Pinpoint the cell where the given text exists, returning its [X, Y] midpoint coordinate. 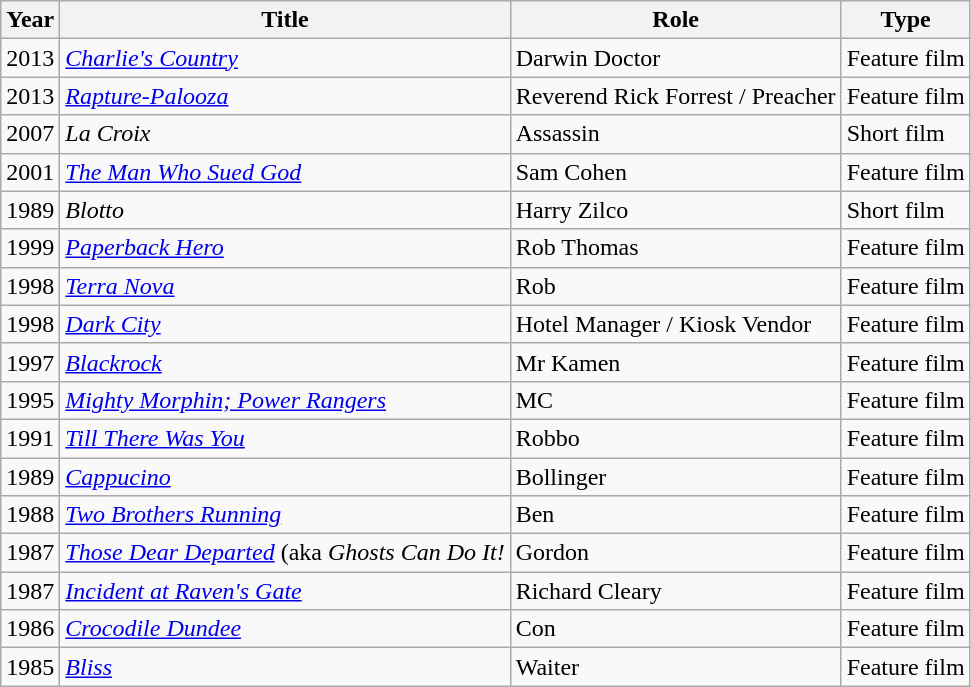
Title [285, 20]
Ben [676, 515]
Waiter [676, 667]
Assassin [676, 134]
2007 [30, 134]
1999 [30, 248]
Mr Kamen [676, 362]
La Croix [285, 134]
Rob Thomas [676, 248]
Darwin Doctor [676, 58]
Rapture-Palooza [285, 96]
Till There Was You [285, 438]
1995 [30, 400]
Con [676, 629]
MC [676, 400]
Terra Nova [285, 286]
Robbo [676, 438]
1985 [30, 667]
Bliss [285, 667]
1988 [30, 515]
Hotel Manager / Kiosk Vendor [676, 324]
Paperback Hero [285, 248]
Harry Zilco [676, 210]
Richard Cleary [676, 591]
1991 [30, 438]
Those Dear Departed (aka Ghosts Can Do It! [285, 553]
Blotto [285, 210]
Reverend Rick Forrest / Preacher [676, 96]
Role [676, 20]
Gordon [676, 553]
1997 [30, 362]
Sam Cohen [676, 172]
2001 [30, 172]
Bollinger [676, 477]
Blackrock [285, 362]
Two Brothers Running [285, 515]
Year [30, 20]
Cappucino [285, 477]
The Man Who Sued God [285, 172]
1986 [30, 629]
Mighty Morphin; Power Rangers [285, 400]
Rob [676, 286]
Dark City [285, 324]
Type [906, 20]
Crocodile Dundee [285, 629]
Incident at Raven's Gate [285, 591]
Charlie's Country [285, 58]
